Return the [X, Y] coordinate for the center point of the cell that contains the specified text.  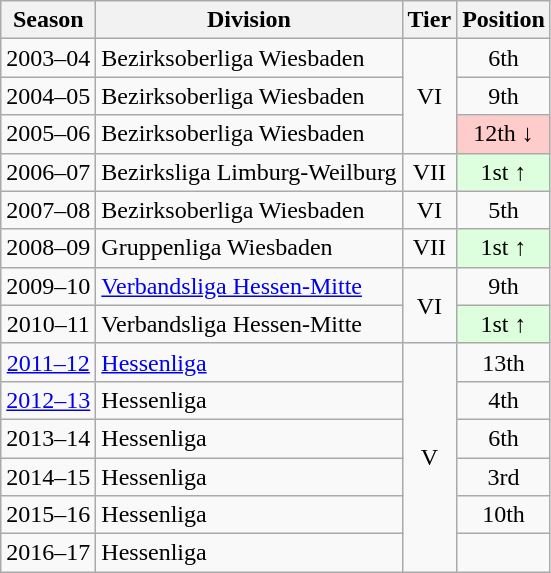
2015–16 [48, 515]
3rd [504, 477]
Bezirksliga Limburg-Weilburg [249, 172]
2012–13 [48, 400]
Tier [430, 20]
Season [48, 20]
2016–17 [48, 553]
2011–12 [48, 362]
2003–04 [48, 58]
2010–11 [48, 324]
5th [504, 210]
4th [504, 400]
Position [504, 20]
2004–05 [48, 96]
2013–14 [48, 438]
Gruppenliga Wiesbaden [249, 248]
13th [504, 362]
2009–10 [48, 286]
V [430, 457]
2014–15 [48, 477]
2005–06 [48, 134]
Division [249, 20]
2006–07 [48, 172]
2008–09 [48, 248]
10th [504, 515]
2007–08 [48, 210]
12th ↓ [504, 134]
